Detect which cell encompasses the target text, then output its (x, y) center coordinate. 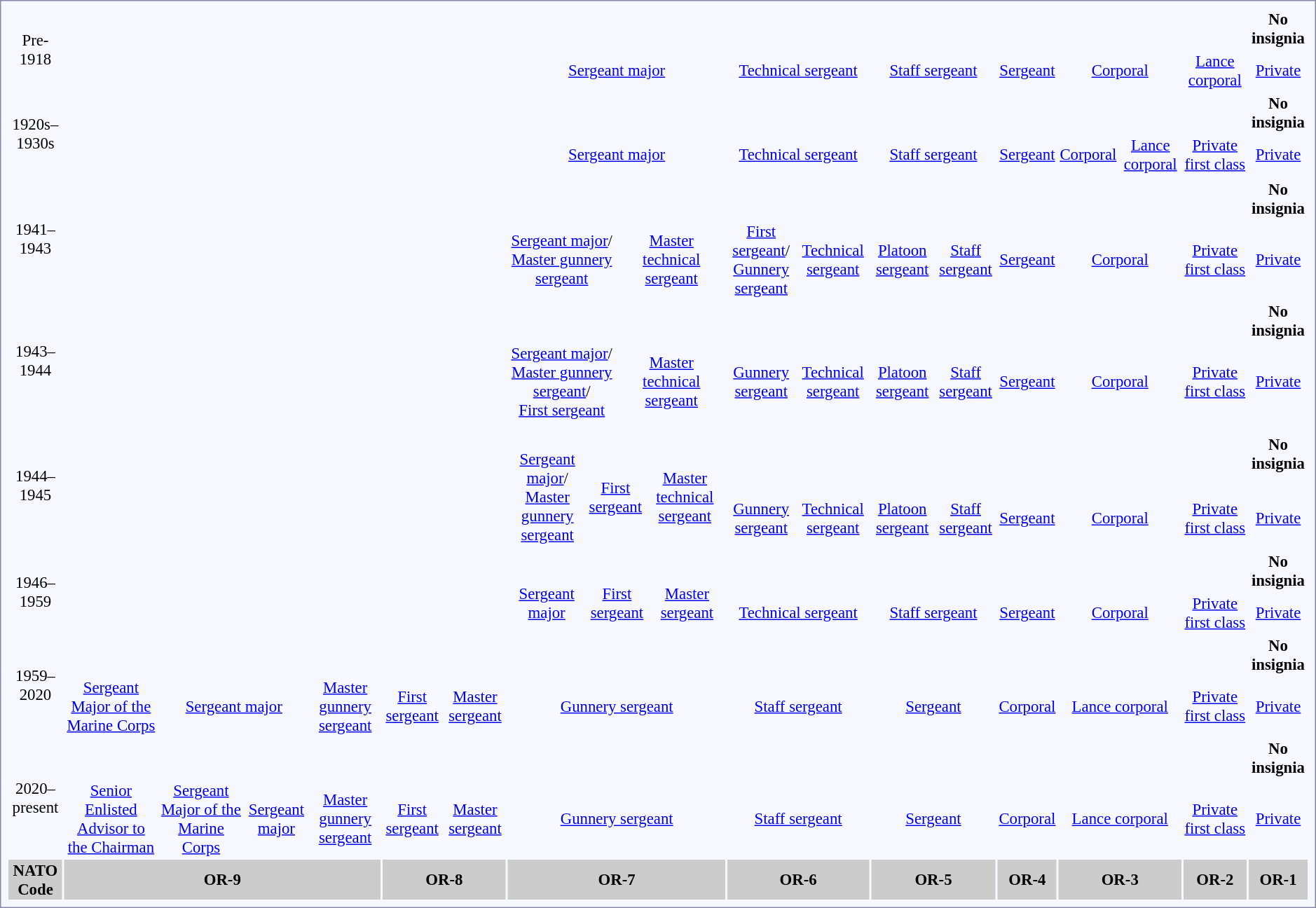
OR-2 (1215, 880)
First sergeant/Gunnery sergeant (761, 259)
OR-1 (1278, 880)
Pre-1918 (35, 49)
2020–present (35, 797)
OR-7 (617, 880)
1959–2020 (35, 685)
1941–1943 (35, 238)
OR-8 (444, 880)
OR-3 (1120, 880)
1943–1944 (35, 360)
OR-9 (223, 880)
OR-4 (1027, 880)
Sergeant major/Master gunnery sergeant/First sergeant (562, 381)
1944–1945 (35, 486)
Sergeant major First sergeant Master sergeant (617, 591)
NATO Code (35, 880)
1946–1959 (35, 591)
OR-6 (798, 880)
OR-5 (933, 880)
Senior Enlisted Advisor to the Chairman (111, 818)
Sergeant major/Master gunnery sergeant First sergeant Master technical sergeant (617, 486)
1920s–1930s (35, 133)
